Provide the [X, Y] coordinate of the cell's center where the given text is located.  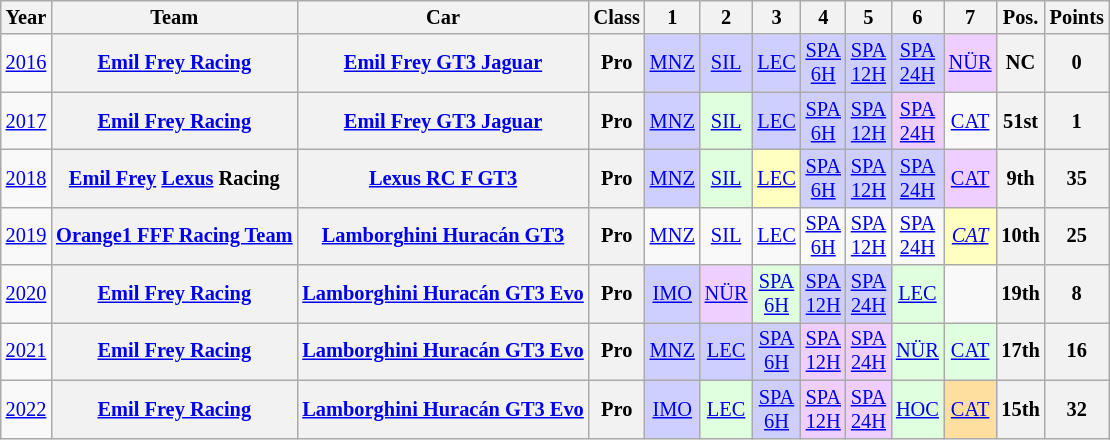
3 [776, 17]
32 [1077, 409]
HOC [918, 409]
2020 [26, 294]
0 [1077, 63]
2016 [26, 63]
17th [1020, 351]
9th [1020, 178]
16 [1077, 351]
25 [1077, 236]
6 [918, 17]
NC [1020, 63]
8 [1077, 294]
19th [1020, 294]
Class [617, 17]
2018 [26, 178]
35 [1077, 178]
7 [970, 17]
2022 [26, 409]
Lexus RC F GT3 [442, 178]
Year [26, 17]
Lamborghini Huracán GT3 [442, 236]
2021 [26, 351]
4 [824, 17]
5 [868, 17]
15th [1020, 409]
Points [1077, 17]
Orange1 FFF Racing Team [174, 236]
Car [442, 17]
Team [174, 17]
2 [726, 17]
2019 [26, 236]
51st [1020, 121]
10th [1020, 236]
Emil Frey Lexus Racing [174, 178]
2017 [26, 121]
Pos. [1020, 17]
